From the cell containing the given text, extract its center point as (x, y) coordinate. 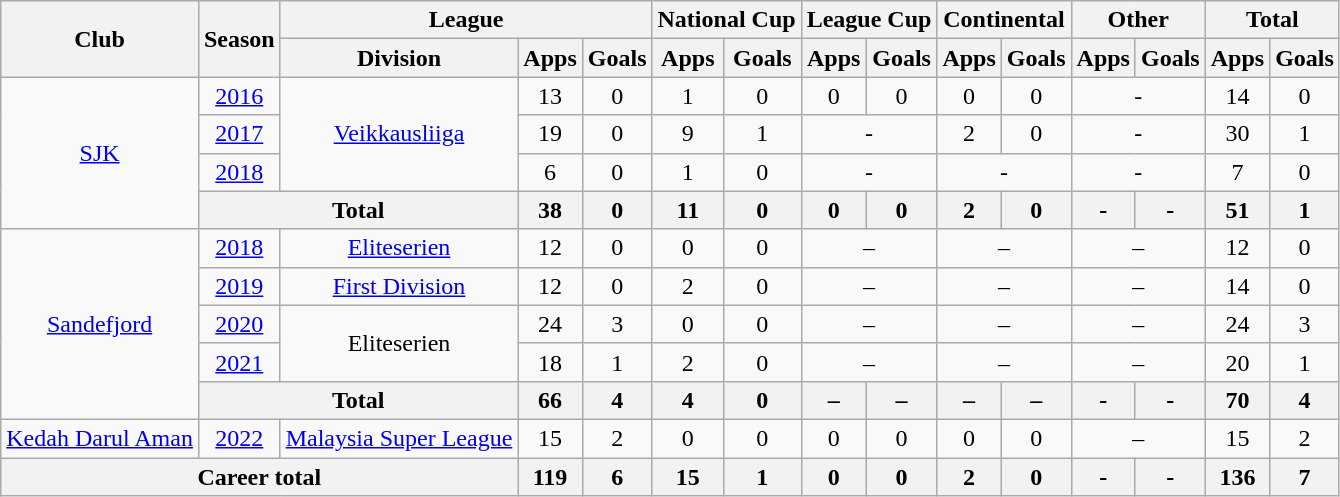
Other (1138, 20)
Malaysia Super League (399, 438)
Division (399, 58)
League Cup (869, 20)
13 (550, 96)
Veikkausliiga (399, 134)
70 (1237, 400)
2017 (239, 134)
Season (239, 39)
Career total (260, 477)
66 (550, 400)
119 (550, 477)
Sandefjord (100, 324)
11 (688, 210)
Continental (1004, 20)
Kedah Darul Aman (100, 438)
18 (550, 362)
SJK (100, 153)
19 (550, 134)
30 (1237, 134)
National Cup (726, 20)
League (466, 20)
2019 (239, 286)
51 (1237, 210)
Club (100, 39)
2021 (239, 362)
First Division (399, 286)
2016 (239, 96)
2020 (239, 324)
20 (1237, 362)
38 (550, 210)
2022 (239, 438)
9 (688, 134)
136 (1237, 477)
